Return (x, y) of the center of cell containing provided text 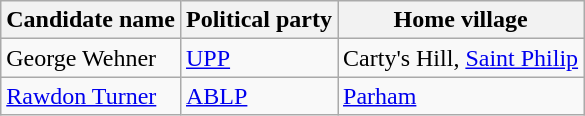
Home village (461, 20)
Rawdon Turner (91, 96)
Candidate name (91, 20)
UPP (258, 58)
Political party (258, 20)
Carty's Hill, Saint Philip (461, 58)
Parham (461, 96)
ABLP (258, 96)
George Wehner (91, 58)
